From the cell containing the given text, extract its center point as [X, Y] coordinate. 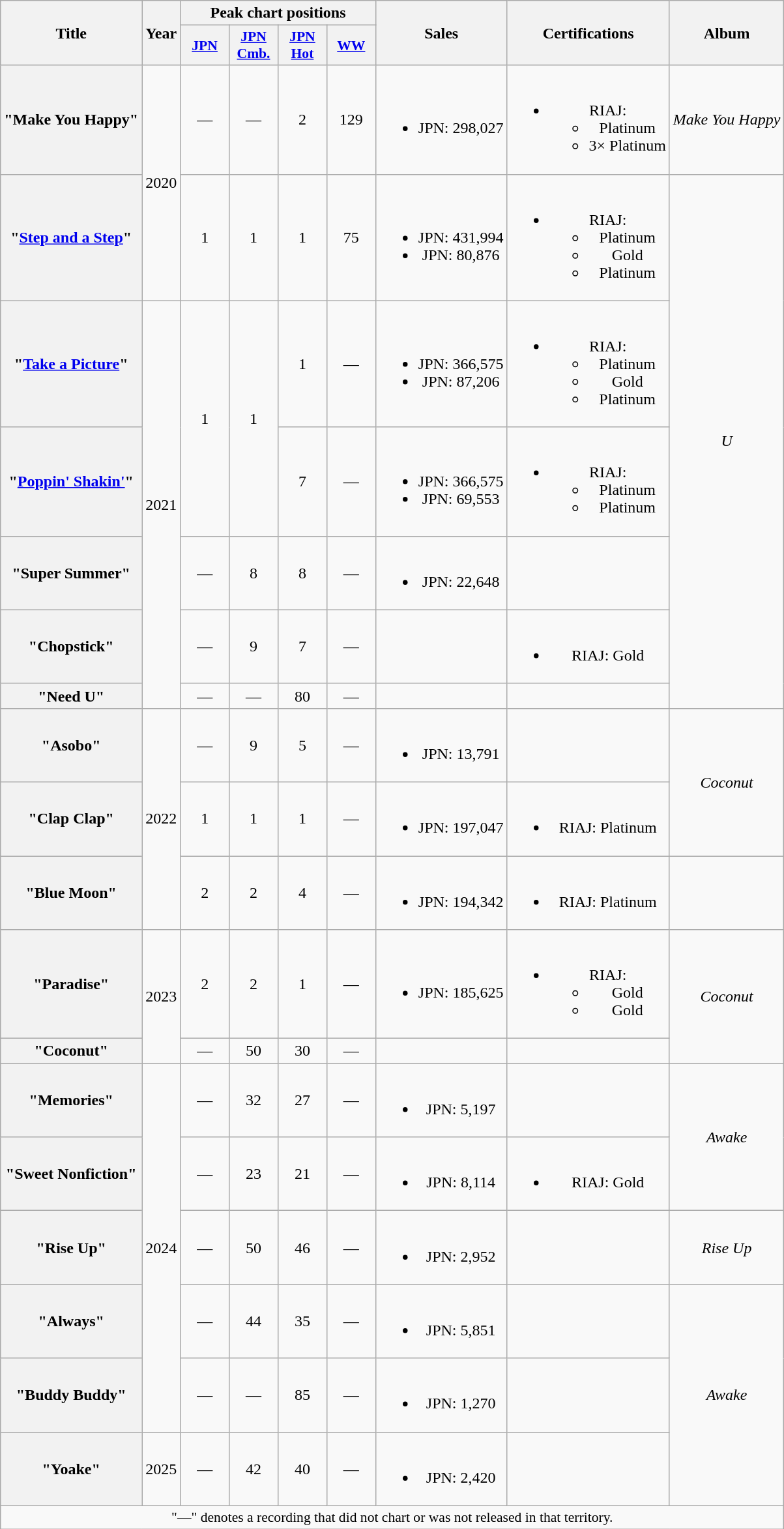
RIAJ:Platinum 3× Platinum [588, 120]
46 [302, 1248]
42 [254, 1468]
32 [254, 1101]
"Always" [72, 1321]
"Yoake" [72, 1468]
Rise Up [727, 1248]
Certifications [588, 33]
85 [302, 1395]
2025 [162, 1468]
JPN: 22,648 [441, 572]
"Clap Clap" [72, 819]
5 [302, 745]
2020 [162, 183]
JPNHot [302, 46]
JPNCmb. [254, 46]
JPN: 8,114 [441, 1174]
40 [302, 1468]
2022 [162, 819]
"Paradise" [72, 985]
2021 [162, 505]
"Chopstick" [72, 647]
75 [351, 237]
4 [302, 892]
2023 [162, 996]
"—" denotes a recording that did not chart or was not released in that territory. [392, 1517]
JPN: 5,197 [441, 1101]
JPN: 5,851 [441, 1321]
2024 [162, 1248]
Title [72, 33]
"Asobo" [72, 745]
JPN: 185,625 [441, 985]
JPN: 1,270 [441, 1395]
"Take a Picture" [72, 364]
JPN: 13,791 [441, 745]
"Sweet Nonfiction" [72, 1174]
Make You Happy [727, 120]
JPN: 366,575 JPN: 69,553 [441, 481]
"Memories" [72, 1101]
JPN: 2,952 [441, 1248]
30 [302, 1051]
129 [351, 120]
JPN: 298,027 [441, 120]
"Need U" [72, 696]
JPN: 197,047 [441, 819]
21 [302, 1174]
27 [302, 1101]
Album [727, 33]
JPN: 431,994 JPN: 80,876 [441, 237]
RIAJ:Platinum Platinum [588, 481]
44 [254, 1321]
JPN: 194,342 [441, 892]
RIAJ:Gold Gold [588, 985]
"Poppin' Shakin'" [72, 481]
JPN: 2,420 [441, 1468]
WW [351, 46]
U [727, 441]
23 [254, 1174]
JPN [205, 46]
Sales [441, 33]
"Rise Up" [72, 1248]
"Super Summer" [72, 572]
Year [162, 33]
"Blue Moon" [72, 892]
80 [302, 696]
35 [302, 1321]
Peak chart positions [278, 13]
"Buddy Buddy" [72, 1395]
JPN: 366,575 JPN: 87,206 [441, 364]
"Step and a Step" [72, 237]
"Coconut" [72, 1051]
"Make You Happy" [72, 120]
